Detect which cell encompasses the target text, then output its [X, Y] center coordinate. 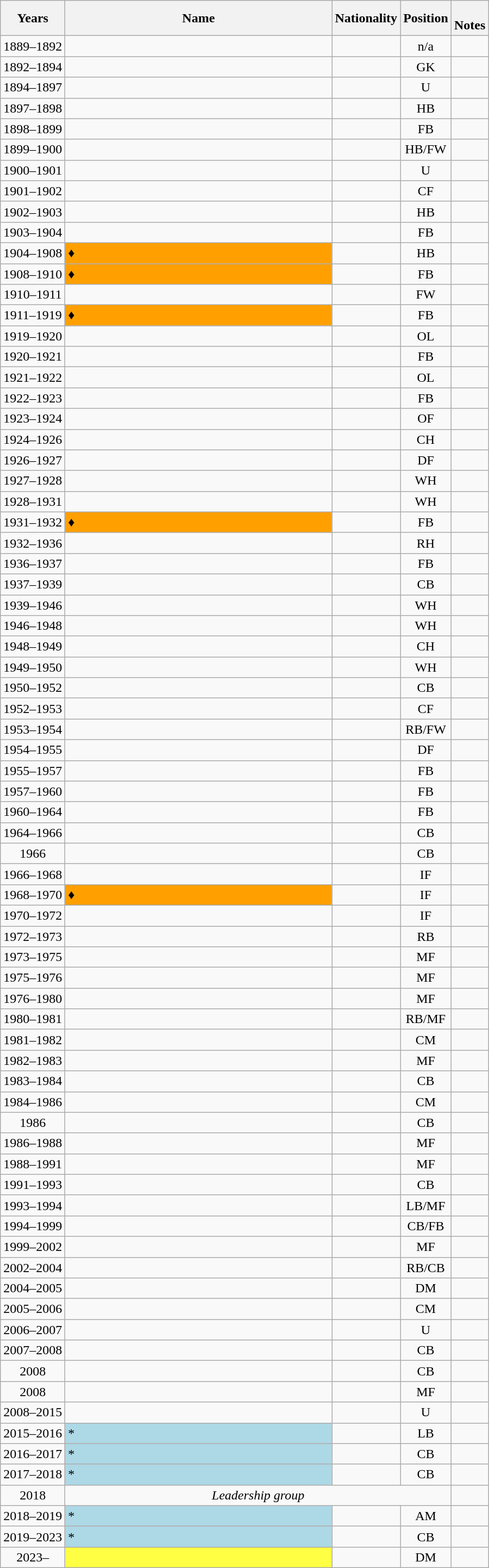
1950–1952 [33, 688]
1892–1894 [33, 67]
1928–1931 [33, 501]
1946–1948 [33, 626]
1889–1892 [33, 46]
1932–1936 [33, 543]
RB/MF [426, 1019]
1901–1902 [33, 191]
1970–1972 [33, 915]
RB [426, 936]
2015–2016 [33, 1433]
1902–1903 [33, 212]
HB/FW [426, 150]
1910–1911 [33, 295]
1897–1898 [33, 108]
1975–1976 [33, 978]
1908–1910 [33, 274]
1904–1908 [33, 253]
RB/FW [426, 729]
1948–1949 [33, 647]
1968–1970 [33, 895]
1931–1932 [33, 522]
1952–1953 [33, 709]
1939–1946 [33, 605]
1927–1928 [33, 481]
2002–2004 [33, 1268]
1924–1926 [33, 439]
1953–1954 [33, 729]
FW [426, 295]
1986–1988 [33, 1143]
2016–2017 [33, 1454]
Nationality [366, 18]
CB/FB [426, 1226]
2017–2018 [33, 1474]
1911–1919 [33, 315]
1960–1964 [33, 812]
1980–1981 [33, 1019]
1921–1922 [33, 377]
2008–2015 [33, 1412]
LB/MF [426, 1205]
1976–1980 [33, 999]
Notes [469, 18]
1966 [33, 853]
1988–1991 [33, 1164]
1919–1920 [33, 336]
1900–1901 [33, 170]
2006–2007 [33, 1330]
1993–1994 [33, 1205]
n/a [426, 46]
2018–2019 [33, 1516]
1986 [33, 1123]
RB/CB [426, 1268]
1894–1897 [33, 88]
2019–2023 [33, 1536]
2023– [33, 1557]
1982–1983 [33, 1061]
1984–1986 [33, 1102]
Position [426, 18]
2007–2008 [33, 1350]
AM [426, 1516]
1972–1973 [33, 936]
1899–1900 [33, 150]
1920–1921 [33, 357]
OF [426, 419]
LB [426, 1433]
1983–1984 [33, 1081]
1981–1982 [33, 1040]
1973–1975 [33, 957]
1964–1966 [33, 833]
Name [199, 18]
1957–1960 [33, 791]
1954–1955 [33, 750]
2004–2005 [33, 1288]
2018 [33, 1495]
1999–2002 [33, 1247]
GK [426, 67]
1923–1924 [33, 419]
1937–1939 [33, 584]
1922–1923 [33, 398]
1949–1950 [33, 667]
1991–1993 [33, 1185]
Leadership group [259, 1495]
1994–1999 [33, 1226]
2005–2006 [33, 1309]
Years [33, 18]
1936–1937 [33, 563]
1898–1899 [33, 129]
1903–1904 [33, 232]
RH [426, 543]
1955–1957 [33, 771]
1926–1927 [33, 460]
1966–1968 [33, 874]
